Locate the cell with the specified text and output its [X, Y] center coordinate. 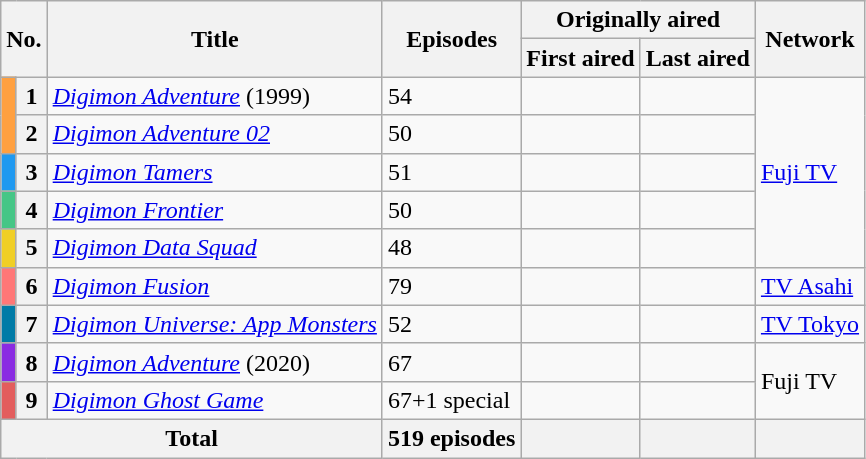
Digimon Ghost Game [214, 400]
Network [810, 39]
Digimon Fusion [214, 286]
52 [451, 324]
TV Tokyo [810, 324]
Digimon Adventure (1999) [214, 96]
79 [451, 286]
7 [32, 324]
67+1 special [451, 400]
Digimon Universe: App Monsters [214, 324]
3 [32, 172]
6 [32, 286]
51 [451, 172]
Digimon Adventure 02 [214, 134]
67 [451, 362]
Last aired [698, 58]
Digimon Frontier [214, 210]
TV Asahi [810, 286]
2 [32, 134]
Digimon Tamers [214, 172]
Originally aired [638, 20]
9 [32, 400]
4 [32, 210]
Title [214, 39]
Episodes [451, 39]
1 [32, 96]
Total [192, 438]
First aired [580, 58]
Digimon Adventure (2020) [214, 362]
54 [451, 96]
No. [24, 39]
519 episodes [451, 438]
48 [451, 248]
8 [32, 362]
Digimon Data Squad [214, 248]
5 [32, 248]
